Output the (X, Y) coordinate of the center of the cell containing the given text.  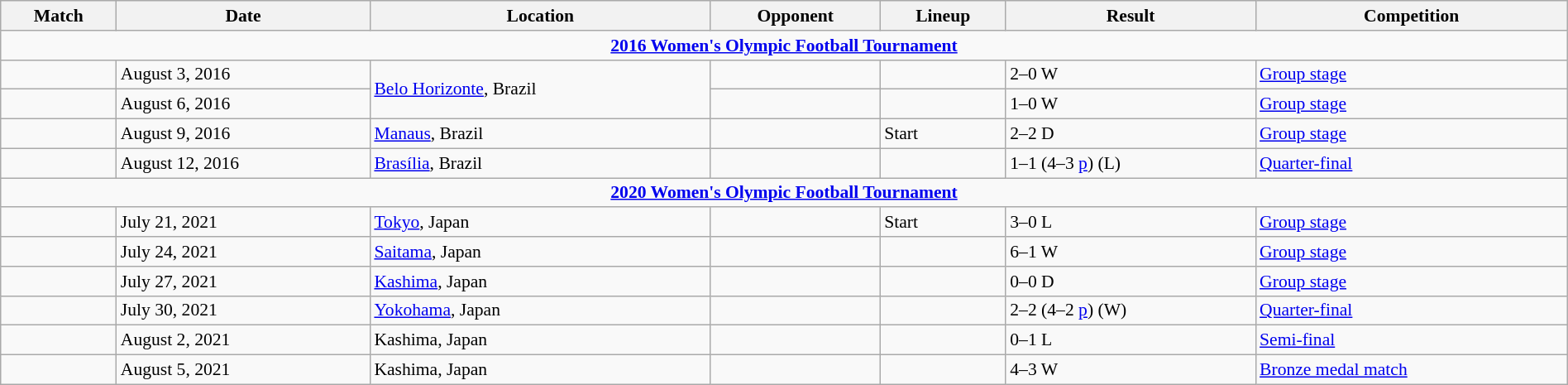
Manaus, Brazil (540, 134)
Belo Horizonte, Brazil (540, 89)
1–1 (4–3 p) (L) (1131, 163)
Result (1131, 16)
Competition (1411, 16)
Brasília, Brazil (540, 163)
2–2 D (1131, 134)
August 9, 2016 (243, 134)
Location (540, 16)
Saitama, Japan (540, 252)
0–1 L (1131, 340)
Opponent (796, 16)
4–3 W (1131, 370)
July 24, 2021 (243, 252)
1–0 W (1131, 104)
2020 Women's Olympic Football Tournament (784, 193)
Match (59, 16)
Date (243, 16)
Bronze medal match (1411, 370)
August 3, 2016 (243, 75)
August 5, 2021 (243, 370)
3–0 L (1131, 223)
July 30, 2021 (243, 310)
July 27, 2021 (243, 282)
August 2, 2021 (243, 340)
Lineup (943, 16)
Tokyo, Japan (540, 223)
2–0 W (1131, 75)
2–2 (4–2 p) (W) (1131, 310)
Semi-final (1411, 340)
2016 Women's Olympic Football Tournament (784, 46)
Yokohama, Japan (540, 310)
July 21, 2021 (243, 223)
August 12, 2016 (243, 163)
0–0 D (1131, 282)
August 6, 2016 (243, 104)
6–1 W (1131, 252)
